Locate the cell with the specified text and output its (x, y) center coordinate. 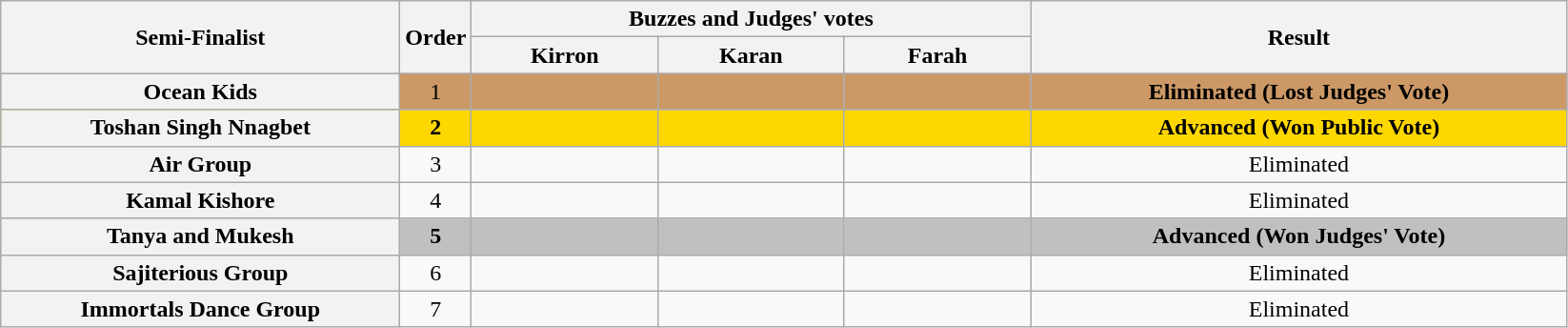
3 (436, 164)
Result (1299, 37)
Kamal Kishore (200, 200)
Advanced (Won Public Vote) (1299, 128)
1 (436, 92)
Order (436, 37)
Air Group (200, 164)
Ocean Kids (200, 92)
Buzzes and Judges' votes (751, 19)
Farah (937, 55)
7 (436, 309)
5 (436, 236)
Toshan Singh Nnagbet (200, 128)
Kirron (565, 55)
Eliminated (Lost Judges' Vote) (1299, 92)
Karan (752, 55)
Tanya and Mukesh (200, 236)
Sajiterious Group (200, 273)
6 (436, 273)
Semi-Finalist (200, 37)
Immortals Dance Group (200, 309)
4 (436, 200)
2 (436, 128)
Advanced (Won Judges' Vote) (1299, 236)
